From the cell containing the given text, extract its center point as [X, Y] coordinate. 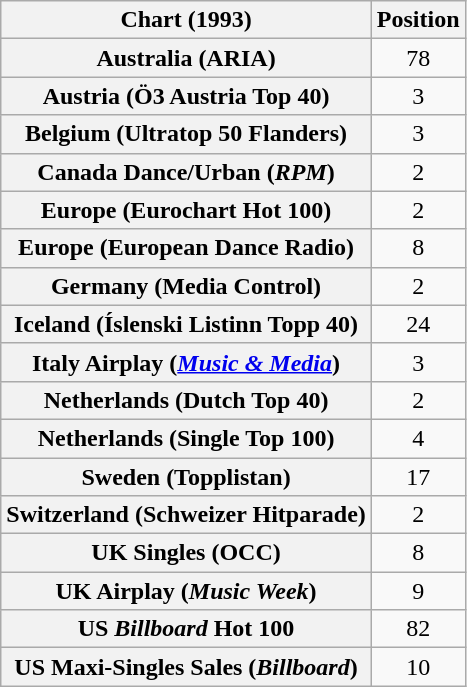
24 [418, 324]
Netherlands (Single Top 100) [186, 438]
UK Singles (OCC) [186, 553]
Europe (European Dance Radio) [186, 248]
4 [418, 438]
Austria (Ö3 Austria Top 40) [186, 96]
9 [418, 591]
Australia (ARIA) [186, 58]
10 [418, 667]
Germany (Media Control) [186, 286]
Netherlands (Dutch Top 40) [186, 400]
Position [418, 20]
Sweden (Topplistan) [186, 477]
US Maxi-Singles Sales (Billboard) [186, 667]
82 [418, 629]
Belgium (Ultratop 50 Flanders) [186, 134]
Italy Airplay (Music & Media) [186, 362]
Canada Dance/Urban (RPM) [186, 172]
78 [418, 58]
UK Airplay (Music Week) [186, 591]
Europe (Eurochart Hot 100) [186, 210]
17 [418, 477]
Chart (1993) [186, 20]
Iceland (Íslenski Listinn Topp 40) [186, 324]
US Billboard Hot 100 [186, 629]
Switzerland (Schweizer Hitparade) [186, 515]
